Capture the cell that displays the provided text and extract its (x, y) central coordinate. 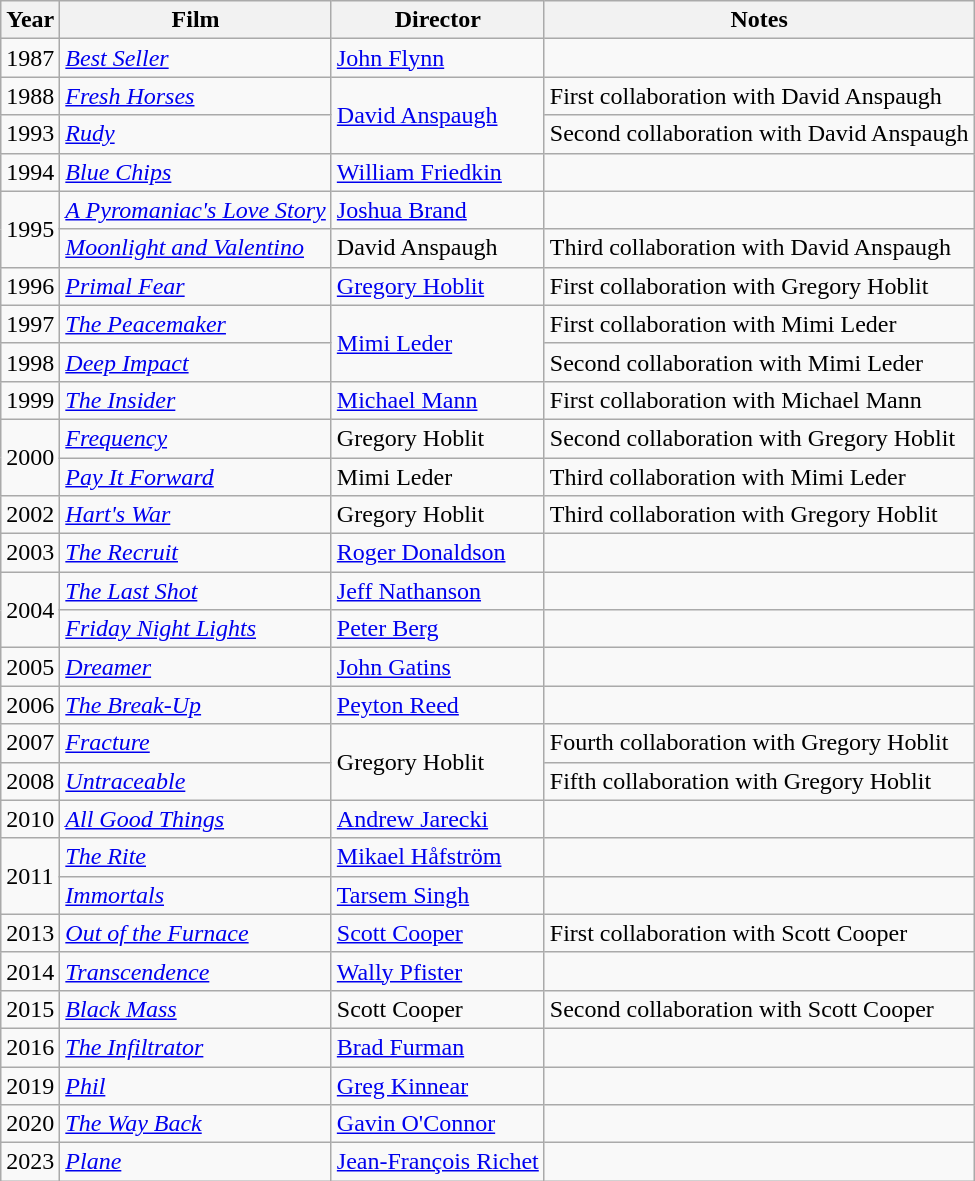
Michael Mann (438, 400)
2016 (30, 1047)
Black Mass (196, 1009)
The Rite (196, 857)
First collaboration with Mimi Leder (759, 324)
2008 (30, 781)
Wally Pfister (438, 971)
Peter Berg (438, 629)
The Infiltrator (196, 1047)
1999 (30, 400)
Phil (196, 1085)
Second collaboration with David Anspaugh (759, 134)
Notes (759, 20)
1993 (30, 134)
First collaboration with Michael Mann (759, 400)
1996 (30, 286)
First collaboration with David Anspaugh (759, 96)
Joshua Brand (438, 210)
John Flynn (438, 58)
2006 (30, 705)
Peyton Reed (438, 705)
Greg Kinnear (438, 1085)
Fresh Horses (196, 96)
2023 (30, 1162)
William Friedkin (438, 172)
Transcendence (196, 971)
Plane (196, 1162)
Film (196, 20)
Moonlight and Valentino (196, 248)
The Recruit (196, 553)
Best Seller (196, 58)
All Good Things (196, 819)
Primal Fear (196, 286)
Second collaboration with Mimi Leder (759, 362)
2020 (30, 1124)
Year (30, 20)
The Way Back (196, 1124)
Gavin O'Connor (438, 1124)
Fourth collaboration with Gregory Hoblit (759, 743)
1987 (30, 58)
2010 (30, 819)
Rudy (196, 134)
Hart's War (196, 515)
Andrew Jarecki (438, 819)
The Insider (196, 400)
First collaboration with Gregory Hoblit (759, 286)
Fifth collaboration with Gregory Hoblit (759, 781)
1994 (30, 172)
1997 (30, 324)
Untraceable (196, 781)
The Last Shot (196, 591)
2011 (30, 876)
2013 (30, 933)
2007 (30, 743)
Third collaboration with Gregory Hoblit (759, 515)
Second collaboration with Gregory Hoblit (759, 438)
Frequency (196, 438)
1995 (30, 229)
Deep Impact (196, 362)
Brad Furman (438, 1047)
Friday Night Lights (196, 629)
1998 (30, 362)
Tarsem Singh (438, 895)
2004 (30, 610)
John Gatins (438, 667)
Jean-François Richet (438, 1162)
Jeff Nathanson (438, 591)
1988 (30, 96)
2003 (30, 553)
2014 (30, 971)
2019 (30, 1085)
Director (438, 20)
Dreamer (196, 667)
2015 (30, 1009)
2002 (30, 515)
Immortals (196, 895)
First collaboration with Scott Cooper (759, 933)
Second collaboration with Scott Cooper (759, 1009)
2000 (30, 457)
The Break-Up (196, 705)
Mikael Håfström (438, 857)
Third collaboration with David Anspaugh (759, 248)
Fracture (196, 743)
The Peacemaker (196, 324)
2005 (30, 667)
A Pyromaniac's Love Story (196, 210)
Blue Chips (196, 172)
Third collaboration with Mimi Leder (759, 477)
Pay It Forward (196, 477)
Out of the Furnace (196, 933)
Roger Donaldson (438, 553)
